Determine the [x, y] coordinate at the center of the cell enclosing the given text.  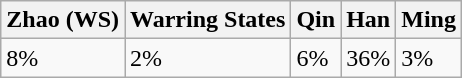
Warring States [207, 20]
Han [368, 20]
2% [207, 58]
Qin [316, 20]
8% [63, 58]
6% [316, 58]
Zhao (WS) [63, 20]
3% [429, 58]
36% [368, 58]
Ming [429, 20]
